Extract the [X, Y] coordinate from the center of the cell holding the provided text.  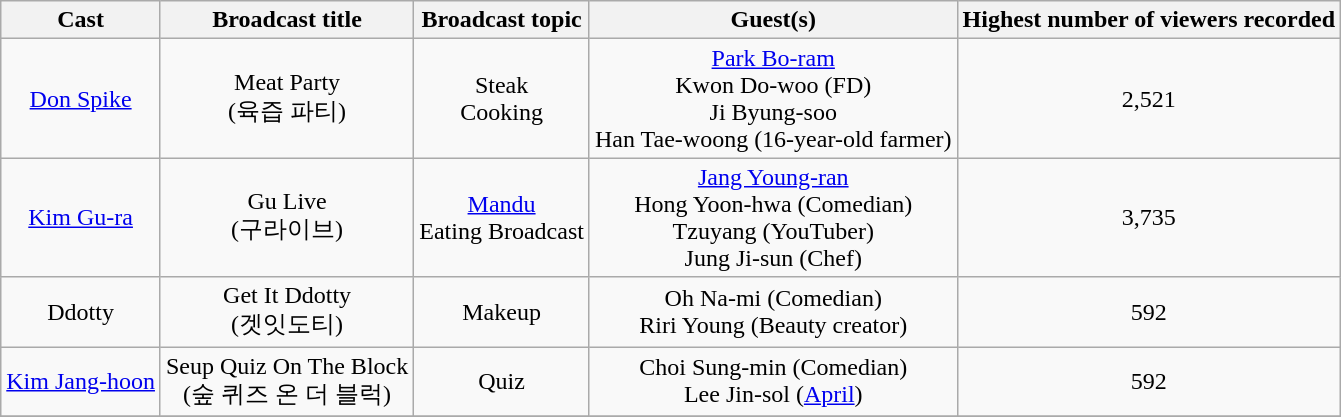
SteakCooking [502, 98]
Broadcast topic [502, 20]
Guest(s) [773, 20]
Highest number of viewers recorded [1148, 20]
3,735 [1148, 218]
Quiz [502, 381]
Oh Na-mi (Comedian)Riri Young (Beauty creator) [773, 312]
Kim Jang-hoon [81, 381]
Meat Party(육즙 파티) [286, 98]
Seup Quiz On The Block(숲 퀴즈 온 더 블럭) [286, 381]
2,521 [1148, 98]
Cast [81, 20]
Jang Young-ranHong Yoon-hwa (Comedian)Tzuyang (YouTuber)Jung Ji-sun (Chef) [773, 218]
Don Spike [81, 98]
Choi Sung-min (Comedian)Lee Jin-sol (April) [773, 381]
Gu Live(구라이브) [286, 218]
ManduEating Broadcast [502, 218]
Broadcast title [286, 20]
Makeup [502, 312]
Ddotty [81, 312]
Park Bo-ramKwon Do-woo (FD)Ji Byung-sooHan Tae-woong (16-year-old farmer) [773, 98]
Kim Gu-ra [81, 218]
Get It Ddotty(겟잇도티) [286, 312]
